For the text-containing cell, return its midpoint in (x, y) coordinate format. 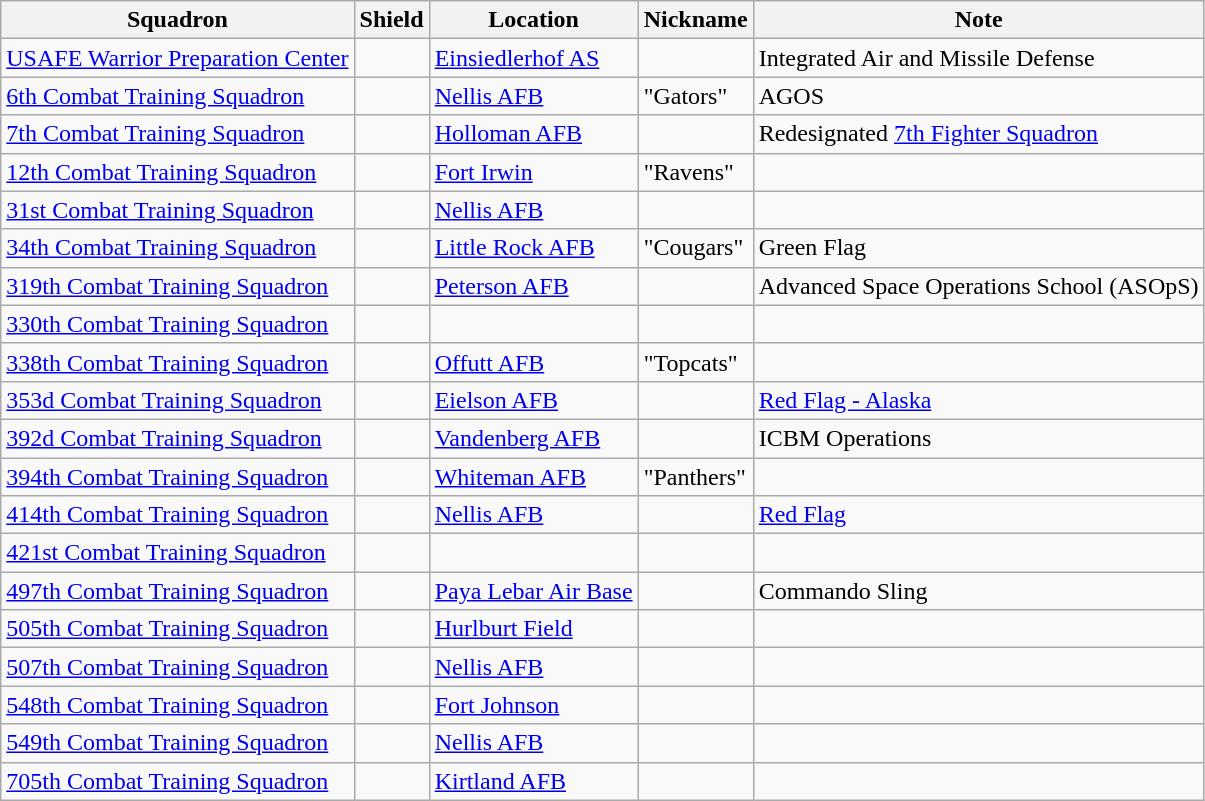
Paya Lebar Air Base (534, 591)
Holloman AFB (534, 134)
Commando Sling (978, 591)
Red Flag - Alaska (978, 400)
Fort Irwin (534, 172)
Eielson AFB (534, 400)
"Cougars" (696, 248)
Offutt AFB (534, 362)
Red Flag (978, 515)
7th Combat Training Squadron (178, 134)
ICBM Operations (978, 438)
507th Combat Training Squadron (178, 667)
Green Flag (978, 248)
421st Combat Training Squadron (178, 553)
Vandenberg AFB (534, 438)
338th Combat Training Squadron (178, 362)
548th Combat Training Squadron (178, 705)
Hurlburt Field (534, 629)
"Topcats" (696, 362)
505th Combat Training Squadron (178, 629)
"Ravens" (696, 172)
330th Combat Training Squadron (178, 324)
549th Combat Training Squadron (178, 743)
353d Combat Training Squadron (178, 400)
Whiteman AFB (534, 477)
Shield (392, 20)
Little Rock AFB (534, 248)
319th Combat Training Squadron (178, 286)
6th Combat Training Squadron (178, 96)
Kirtland AFB (534, 781)
Location (534, 20)
392d Combat Training Squadron (178, 438)
"Gators" (696, 96)
Nickname (696, 20)
USAFE Warrior Preparation Center (178, 58)
394th Combat Training Squadron (178, 477)
Einsiedlerhof AS (534, 58)
31st Combat Training Squadron (178, 210)
705th Combat Training Squadron (178, 781)
Peterson AFB (534, 286)
12th Combat Training Squadron (178, 172)
AGOS (978, 96)
414th Combat Training Squadron (178, 515)
Redesignated 7th Fighter Squadron (978, 134)
Squadron (178, 20)
Integrated Air and Missile Defense (978, 58)
Note (978, 20)
34th Combat Training Squadron (178, 248)
497th Combat Training Squadron (178, 591)
Fort Johnson (534, 705)
"Panthers" (696, 477)
Advanced Space Operations School (ASOpS) (978, 286)
